Pinpoint the cell where the given text exists, returning its [X, Y] midpoint coordinate. 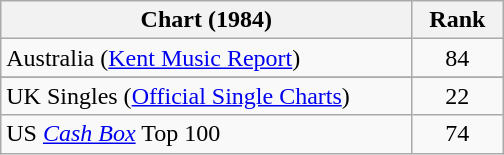
Rank [458, 20]
84 [458, 58]
Australia (Kent Music Report) [206, 58]
US Cash Box Top 100 [206, 134]
UK Singles (Official Single Charts) [206, 96]
22 [458, 96]
74 [458, 134]
Chart (1984) [206, 20]
